Output the [X, Y] coordinate of the center of the cell containing the given text.  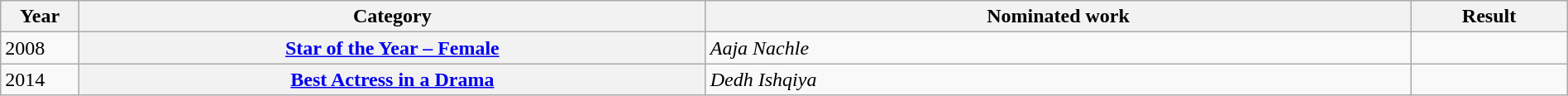
Aaja Nachle [1059, 48]
Nominated work [1059, 17]
Result [1489, 17]
2008 [40, 48]
Category [392, 17]
2014 [40, 79]
Best Actress in a Drama [392, 79]
Star of the Year – Female [392, 48]
Year [40, 17]
Dedh Ishqiya [1059, 79]
